Return (x, y) of the center of cell containing provided text 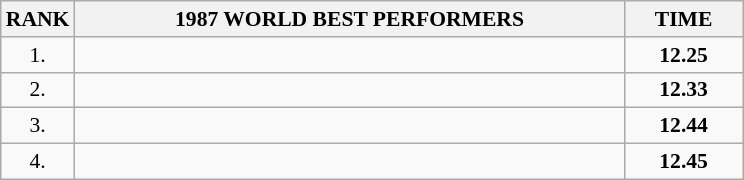
12.44 (684, 126)
1987 WORLD BEST PERFORMERS (349, 19)
1. (38, 55)
4. (38, 162)
3. (38, 126)
RANK (38, 19)
2. (38, 90)
TIME (684, 19)
12.33 (684, 90)
12.25 (684, 55)
12.45 (684, 162)
